From the cell containing the given text, extract its center point as (x, y) coordinate. 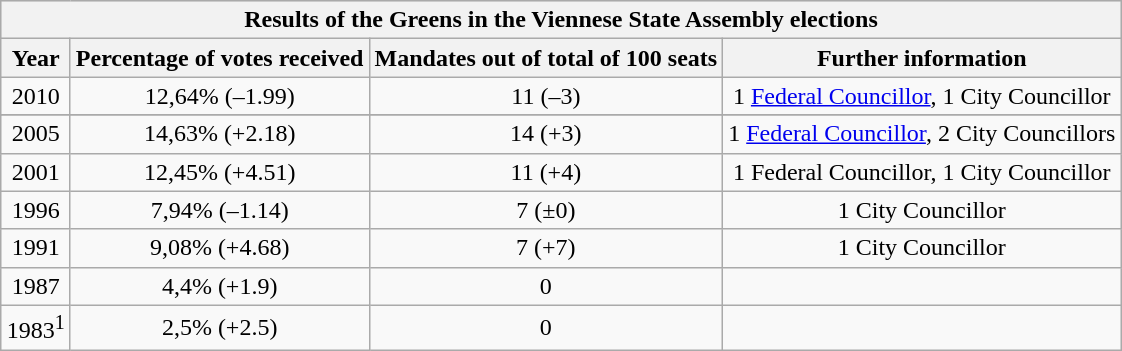
14 (+3) (546, 134)
2,5% (+2.5) (220, 328)
19831 (36, 328)
Results of the Greens in the Viennese State Assembly elections (561, 20)
Percentage of votes received (220, 58)
14,63% (+2.18) (220, 134)
12,45% (+4.51) (220, 172)
12,64% (–1.99) (220, 96)
1 Federal Councillor, 2 City Councillors (922, 134)
2001 (36, 172)
1991 (36, 248)
11 (+4) (546, 172)
Further information (922, 58)
7 (±0) (546, 210)
7 (+7) (546, 248)
Year (36, 58)
7,94% (–1.14) (220, 210)
Mandates out of total of 100 seats (546, 58)
9,08% (+4.68) (220, 248)
2005 (36, 134)
2010 (36, 96)
1996 (36, 210)
1987 (36, 286)
11 (–3) (546, 96)
4,4% (+1.9) (220, 286)
